Detect which cell encompasses the target text, then output its (X, Y) center coordinate. 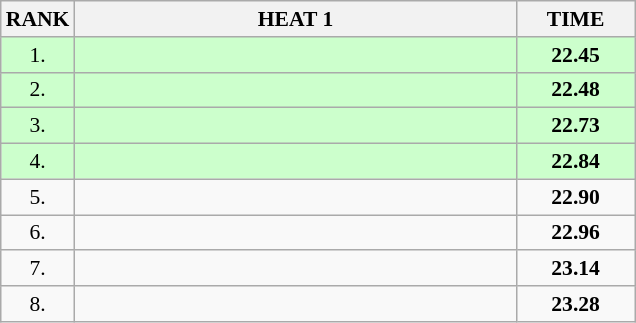
22.90 (576, 197)
RANK (38, 19)
HEAT 1 (295, 19)
8. (38, 304)
22.73 (576, 126)
5. (38, 197)
1. (38, 55)
22.45 (576, 55)
22.48 (576, 90)
6. (38, 233)
23.28 (576, 304)
4. (38, 162)
2. (38, 90)
3. (38, 126)
22.84 (576, 162)
22.96 (576, 233)
23.14 (576, 269)
7. (38, 269)
TIME (576, 19)
